Detect which cell encompasses the target text, then output its (x, y) center coordinate. 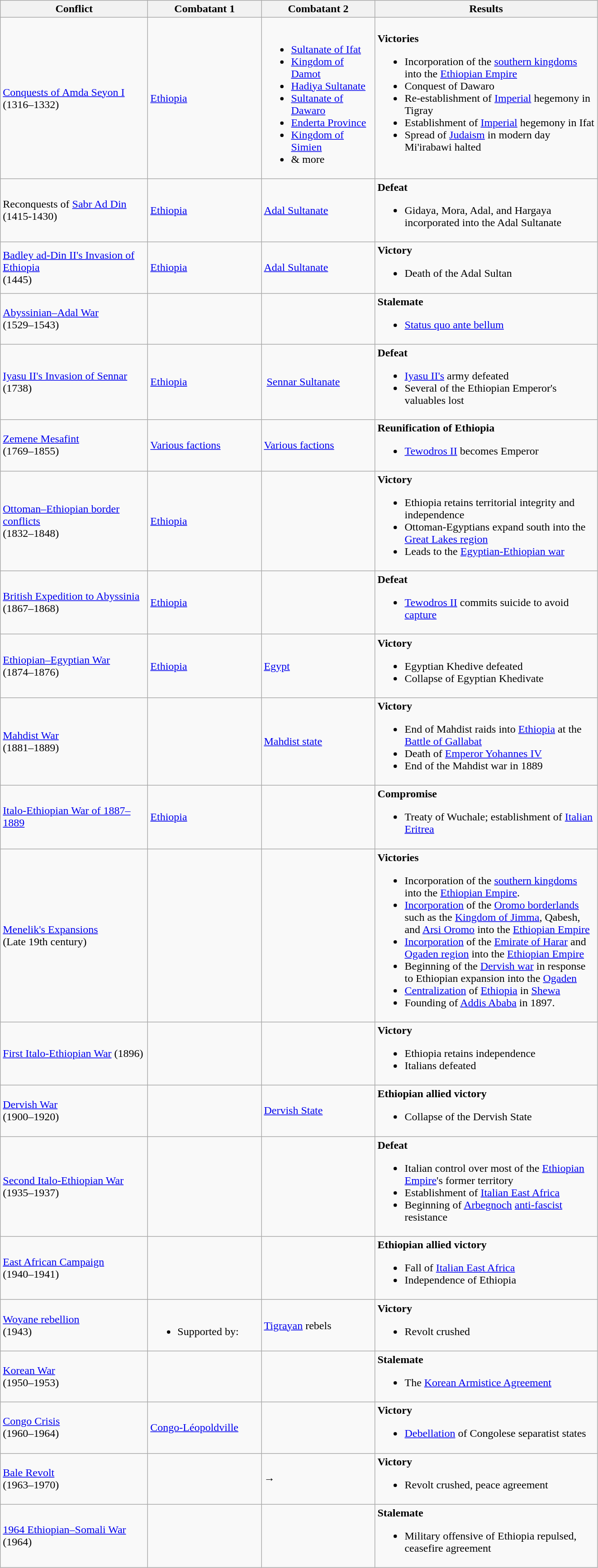
Combatant 1 (204, 9)
VictoryEgyptian Khedive defeatedCollapse of Egyptian Khedivate (486, 666)
Ottoman–Ethiopian border conflicts(1832–1848) (74, 521)
Tigrayan rebels (318, 1325)
Results (486, 9)
Zemene Mesafint(1769–1855) (74, 445)
Congo Crisis (1960–1964) (74, 1427)
First Italo-Ethiopian War (1896) (74, 1054)
Iyasu II's Invasion of Sennar(1738) (74, 382)
Mahdist War(1881–1889) (74, 741)
Victory Revolt crushed (486, 1325)
Badley ad-Din II's Invasion of Ethiopia(1445) (74, 268)
Sennar Sultanate (318, 382)
British Expedition to Abyssinia(1867–1868) (74, 602)
StalemateStatus quo ante bellum (486, 318)
StalemateThe Korean Armistice Agreement (486, 1377)
Italo-Ethiopian War of 1887–1889 (74, 817)
DefeatIyasu II's army defeatedSeveral of the Ethiopian Emperor's valuables lost (486, 382)
VictoryEthiopia retains independenceItalians defeated (486, 1054)
DefeatGidaya, Mora, Adal, and Hargaya incorporated into the Adal Sultanate (486, 210)
Conquests of Amda Seyon I (1316–1332) (74, 98)
Woyane rebellion(1943) (74, 1325)
→ (318, 1479)
Ethiopian–Egyptian War(1874–1876) (74, 666)
Ethiopian allied victoryFall of Italian East AfricaIndependence of Ethiopia (486, 1268)
Congo-Léopoldville (204, 1427)
Dervish War(1900–1920) (74, 1111)
Egypt (318, 666)
Mahdist state (318, 741)
1964 Ethiopian–Somali War(1964) (74, 1536)
CompromiseTreaty of Wuchale; establishment of Italian Eritrea (486, 817)
Supported by: (204, 1325)
Combatant 2 (318, 9)
Second Italo-Ethiopian War(1935–1937) (74, 1187)
VictoryDebellation of Congolese separatist states (486, 1427)
Sultanate of IfatKingdom of DamotHadiya SultanateSultanate of DawaroEnderta ProvinceKingdom of Simien& more (318, 98)
StalemateMilitary offensive of Ethiopia repulsed, ceasefire agreement (486, 1536)
Conflict (74, 9)
VictoryEnd of Mahdist raids into Ethiopia at the Battle of GallabatDeath of Emperor Yohannes IVEnd of the Mahdist war in 1889 (486, 741)
VictoryDeath of the Adal Sultan (486, 268)
Abyssinian–Adal War(1529–1543) (74, 318)
Korean War (1950–1953) (74, 1377)
Reconquests of Sabr Ad Din(1415-1430) (74, 210)
Ethiopian allied victoryCollapse of the Dervish State (486, 1111)
Victory Revolt crushed, peace agreement (486, 1479)
Menelik's Expansions(Late 19th century) (74, 935)
Bale Revolt(1963–1970) (74, 1479)
East African Campaign(1940–1941) (74, 1268)
Dervish State (318, 1111)
DefeatTewodros II commits suicide to avoid capture (486, 602)
Reunification of EthiopiaTewodros II becomes Emperor (486, 445)
